Determine the [X, Y] coordinate at the center of the cell enclosing the given text.  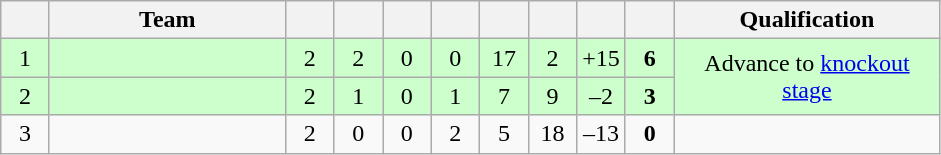
17 [504, 58]
9 [552, 96]
Advance to knockout stage [807, 77]
Qualification [807, 20]
Team [167, 20]
–2 [602, 96]
+15 [602, 58]
18 [552, 134]
–13 [602, 134]
6 [650, 58]
7 [504, 96]
5 [504, 134]
